Identify which cell holds the provided text, then report its [X, Y] central coordinate. 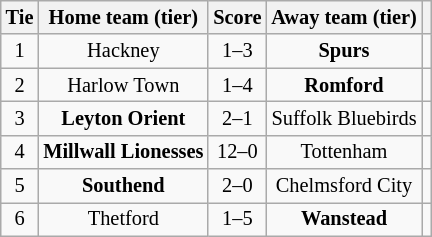
Tie [20, 17]
Chelmsford City [344, 186]
Spurs [344, 51]
Wanstead [344, 219]
2–1 [237, 118]
3 [20, 118]
1–4 [237, 85]
2 [20, 85]
Leyton Orient [123, 118]
1–5 [237, 219]
6 [20, 219]
5 [20, 186]
Away team (tier) [344, 17]
Romford [344, 85]
Thetford [123, 219]
Millwall Lionesses [123, 152]
1 [20, 51]
Southend [123, 186]
4 [20, 152]
1–3 [237, 51]
Hackney [123, 51]
Home team (tier) [123, 17]
2–0 [237, 186]
12–0 [237, 152]
Suffolk Bluebirds [344, 118]
Harlow Town [123, 85]
Score [237, 17]
Tottenham [344, 152]
